Provide the (X, Y) coordinate of the cell's center where the given text is located.  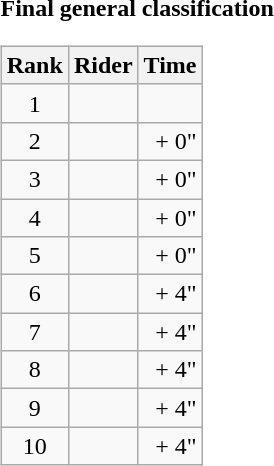
7 (34, 332)
4 (34, 217)
Rank (34, 65)
8 (34, 370)
1 (34, 103)
3 (34, 179)
6 (34, 294)
5 (34, 256)
Rider (103, 65)
Time (170, 65)
9 (34, 408)
10 (34, 446)
2 (34, 141)
